Return [X, Y] of the center of cell containing provided text 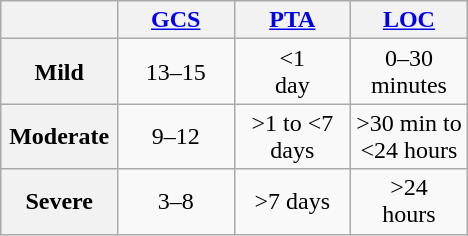
PTA [292, 20]
GCS [176, 20]
<1 day [292, 72]
>1 to <7days [292, 136]
LOC [410, 20]
9–12 [176, 136]
Mild [60, 72]
0–30 minutes [410, 72]
13–15 [176, 72]
Moderate [60, 136]
3–8 [176, 202]
>24 hours [410, 202]
>30 min to <24 hours [410, 136]
Severe [60, 202]
>7 days [292, 202]
